From the cell containing the given text, extract its center point as [x, y] coordinate. 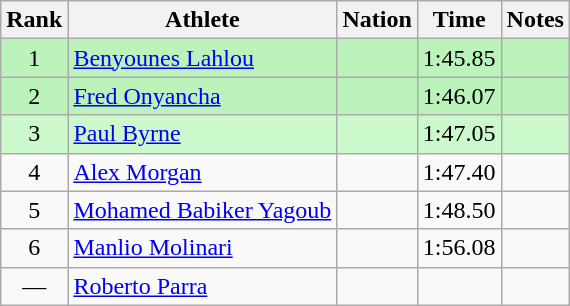
Roberto Parra [202, 286]
3 [34, 134]
Benyounes Lahlou [202, 58]
1:48.50 [459, 210]
4 [34, 172]
Manlio Molinari [202, 248]
1:45.85 [459, 58]
Alex Morgan [202, 172]
5 [34, 210]
Time [459, 20]
6 [34, 248]
Notes [535, 20]
Athlete [202, 20]
Paul Byrne [202, 134]
Nation [377, 20]
2 [34, 96]
1:46.07 [459, 96]
1:47.40 [459, 172]
1 [34, 58]
1:56.08 [459, 248]
Rank [34, 20]
Mohamed Babiker Yagoub [202, 210]
Fred Onyancha [202, 96]
1:47.05 [459, 134]
— [34, 286]
